Return the (x, y) coordinate for the center point of the cell that contains the specified text.  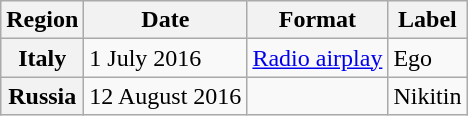
Russia (42, 96)
Radio airplay (318, 58)
1 July 2016 (166, 58)
Date (166, 20)
Format (318, 20)
Nikitin (428, 96)
Label (428, 20)
Ego (428, 58)
Italy (42, 58)
12 August 2016 (166, 96)
Region (42, 20)
